Return [X, Y] of the center of cell containing provided text 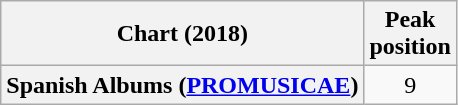
Chart (2018) [182, 34]
Peakposition [410, 34]
Spanish Albums (PROMUSICAE) [182, 85]
9 [410, 85]
